Capture the cell that displays the provided text and extract its [x, y] central coordinate. 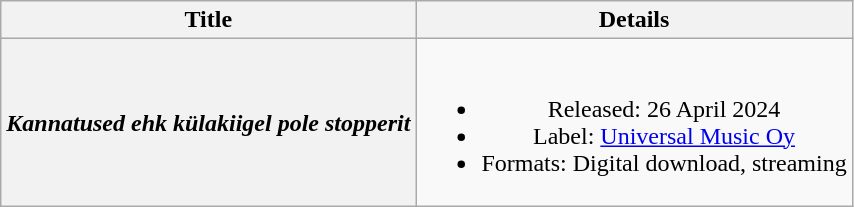
Details [634, 20]
Released: 26 April 2024Label: Universal Music OyFormats: Digital download, streaming [634, 122]
Title [208, 20]
Kannatused ehk külakiigel pole stopperit [208, 122]
